Output the [X, Y] coordinate of the center of the cell containing the given text.  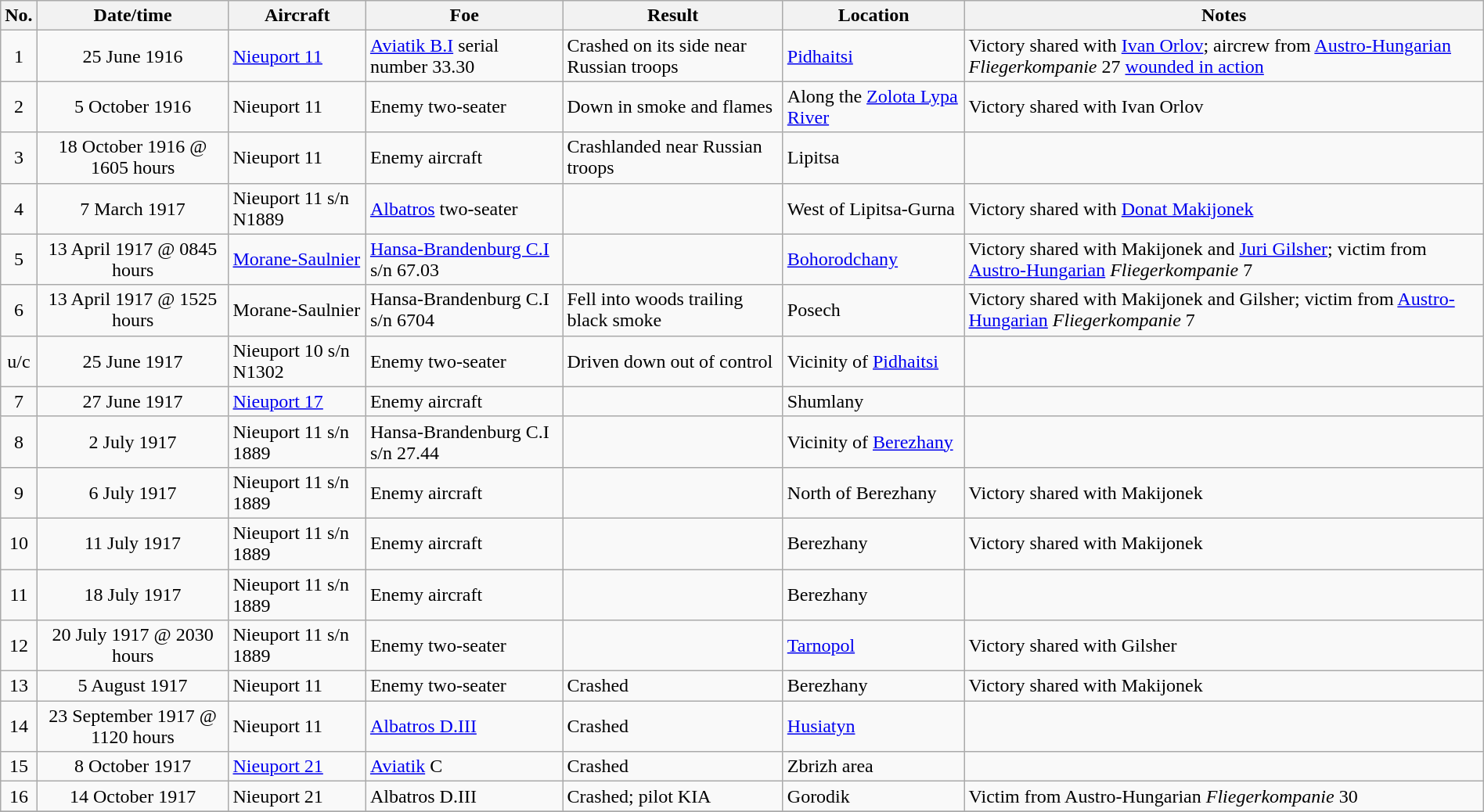
Nieuport 10 s/n N1302 [297, 361]
23 September 1917 @ 1120 hours [133, 726]
11 July 1917 [133, 543]
4 [19, 208]
2 [19, 106]
Driven down out of control [673, 361]
18 July 1917 [133, 595]
3 [19, 158]
13 [19, 686]
Crashlanded near Russian troops [673, 158]
Shumlany [873, 401]
18 October 1916 @ 1605 hours [133, 158]
North of Berezhany [873, 493]
Victory shared with Makijonek and Juri Gilsher; victim from Austro-Hungarian Fliegerkompanie 7 [1224, 260]
Lipitsa [873, 158]
Victory shared with Makijonek and Gilsher; victim from Austro-Hungarian Fliegerkompanie 7 [1224, 310]
Victory shared with Ivan Orlov; aircrew from Austro-Hungarian Fliegerkompanie 27 wounded in action [1224, 56]
Tarnopol [873, 646]
Vicinity of Berezhany [873, 441]
8 [19, 441]
Pidhaitsi [873, 56]
Hansa-Brandenburg C.I s/n 67.03 [464, 260]
5 [19, 260]
Albatros two-seater [464, 208]
Foe [464, 16]
8 October 1917 [133, 767]
13 April 1917 @ 1525 hours [133, 310]
6 [19, 310]
Husiatyn [873, 726]
Victory shared with Donat Makijonek [1224, 208]
16 [19, 796]
Crashed on its side near Russian troops [673, 56]
Date/time [133, 16]
Victory shared with Ivan Orlov [1224, 106]
1 [19, 56]
25 June 1917 [133, 361]
7 [19, 401]
Down in smoke and flames [673, 106]
Fell into woods trailing black smoke [673, 310]
Hansa-Brandenburg C.I s/n 6704 [464, 310]
Along the Zolota Lypa River [873, 106]
5 October 1916 [133, 106]
27 June 1917 [133, 401]
Hansa-Brandenburg C.I s/n 27.44 [464, 441]
14 [19, 726]
Aircraft [297, 16]
No. [19, 16]
Aviatik C [464, 767]
14 October 1917 [133, 796]
Aviatik B.I serial number 33.30 [464, 56]
11 [19, 595]
Crashed; pilot KIA [673, 796]
10 [19, 543]
Vicinity of Pidhaitsi [873, 361]
West of Lipitsa-Gurna [873, 208]
Zbrizh area [873, 767]
Bohorodchany [873, 260]
7 March 1917 [133, 208]
25 June 1916 [133, 56]
Nieuport 17 [297, 401]
Posech [873, 310]
5 August 1917 [133, 686]
13 April 1917 @ 0845 hours [133, 260]
Nieuport 11 s/n N1889 [297, 208]
u/c [19, 361]
6 July 1917 [133, 493]
Location [873, 16]
9 [19, 493]
Result [673, 16]
2 July 1917 [133, 441]
Notes [1224, 16]
20 July 1917 @ 2030 hours [133, 646]
Victory shared with Gilsher [1224, 646]
12 [19, 646]
15 [19, 767]
Victim from Austro-Hungarian Fliegerkompanie 30 [1224, 796]
Gorodik [873, 796]
